Detect which cell encompasses the target text, then output its (x, y) center coordinate. 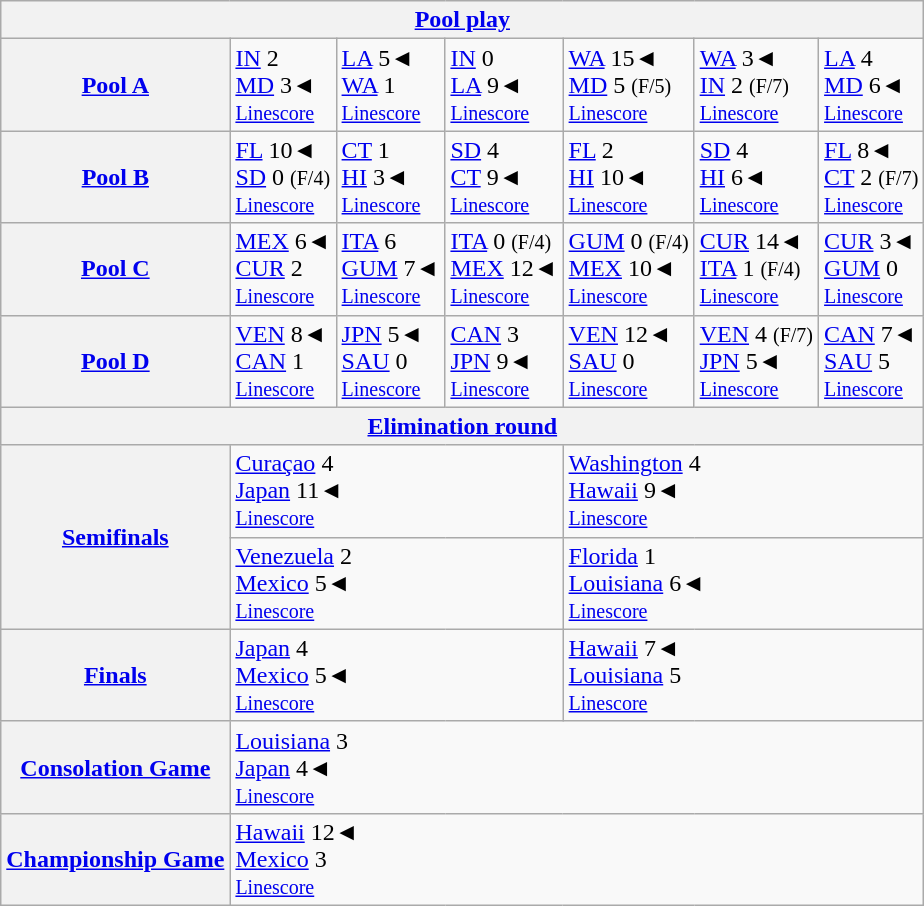
JPN 5◄ SAU 0 Linescore (390, 361)
WA 3◄ IN 2 (F/7)Linescore (756, 85)
Washington 4 Hawaii 9◄ Linescore (744, 491)
LA 5◄ WA 1 Linescore (390, 85)
SD 4 CT 9◄ Linescore (504, 177)
Pool A (116, 85)
Pool B (116, 177)
VEN 12◄ SAU 0 Linescore (628, 361)
Curaçao 4 Japan 11◄ Linescore (396, 491)
Louisiana 3 Japan 4◄ Linescore (577, 767)
Consolation Game (116, 767)
ITA 0 (F/4) MEX 12◄ Linescore (504, 269)
VEN 8◄ CAN 1 Linescore (283, 361)
CUR 3◄ GUM 0Linescore (872, 269)
FL 2 HI 10◄ Linescore (628, 177)
SD 4 HI 6◄ Linescore (756, 177)
VEN 4 (F/7) JPN 5◄ Linescore (756, 361)
WA 15◄ MD 5 (F/5)Linescore (628, 85)
ITA 6 GUM 7◄ Linescore (390, 269)
CUR 14◄ ITA 1 (F/4)Linescore (756, 269)
Elimination round (462, 426)
CAN 3 JPN 9◄ Linescore (504, 361)
CAN 7◄ SAU 5 Linescore (872, 361)
Venezuela 2 Mexico 5◄ Linescore (396, 583)
Semifinals (116, 537)
Japan 4 Mexico 5◄ Linescore (396, 675)
Pool C (116, 269)
MEX 6◄ CUR 2 Linescore (283, 269)
CT 1 HI 3◄ Linescore (390, 177)
Florida 1 Louisiana 6◄ Linescore (744, 583)
IN 0 LA 9◄ Linescore (504, 85)
Championship Game (116, 859)
Hawaii 7◄ Louisiana 5 Linescore (744, 675)
FL 10◄ SD 0 (F/4)Linescore (283, 177)
LA 4 MD 6◄ Linescore (872, 85)
IN 2 MD 3◄ Linescore (283, 85)
Hawaii 12◄ Mexico 3 Linescore (577, 859)
Pool play (462, 20)
FL 8◄ CT 2 (F/7)Linescore (872, 177)
Pool D (116, 361)
GUM 0 (F/4) MEX 10◄ Linescore (628, 269)
Finals (116, 675)
